Detect which cell encompasses the target text, then output its [x, y] center coordinate. 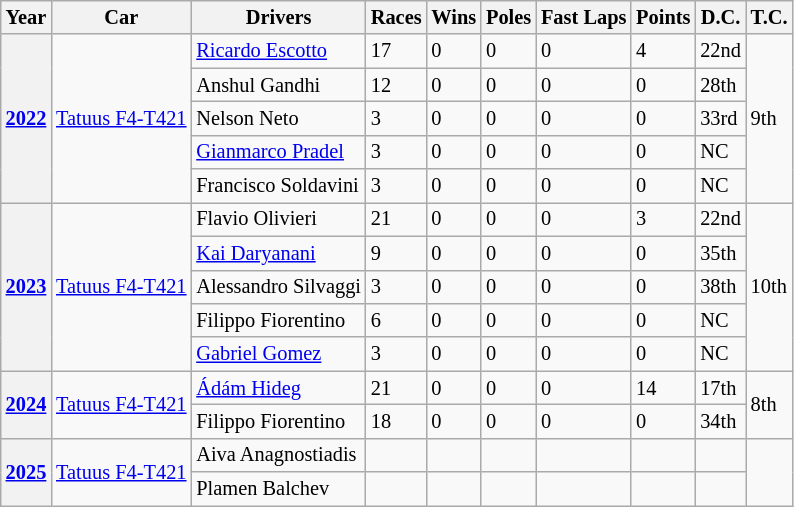
18 [396, 421]
38th [720, 287]
Year [26, 17]
Kai Daryanani [278, 253]
Anshul Gandhi [278, 85]
12 [396, 85]
Gabriel Gomez [278, 354]
14 [663, 388]
33rd [720, 118]
2025 [26, 472]
D.C. [720, 17]
Nelson Neto [278, 118]
Wins [454, 17]
28th [720, 85]
Alessandro Silvaggi [278, 287]
Aiva Anagnostiadis [278, 455]
Francisco Soldavini [278, 186]
Plamen Balchev [278, 489]
10th [770, 286]
Fast Laps [584, 17]
Car [121, 17]
Drivers [278, 17]
17 [396, 51]
4 [663, 51]
2022 [26, 118]
Gianmarco Pradel [278, 152]
Races [396, 17]
T.C. [770, 17]
35th [720, 253]
2023 [26, 286]
Flavio Olivieri [278, 219]
Points [663, 17]
Poles [508, 17]
Ricardo Escotto [278, 51]
34th [720, 421]
6 [396, 320]
9th [770, 118]
Ádám Hideg [278, 388]
8th [770, 404]
17th [720, 388]
9 [396, 253]
2024 [26, 404]
